Search for the cell housing the specified text and yield its [X, Y] center coordinate. 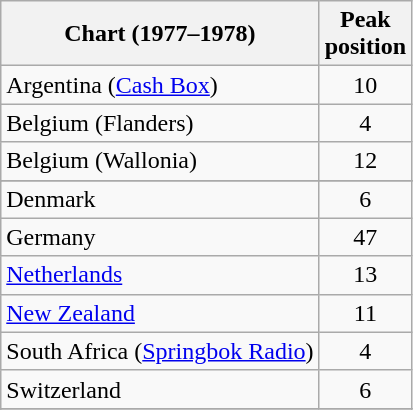
Denmark [160, 199]
11 [365, 313]
Netherlands [160, 275]
Peakposition [365, 34]
13 [365, 275]
Germany [160, 237]
10 [365, 85]
Switzerland [160, 389]
Chart (1977–1978) [160, 34]
Belgium (Flanders) [160, 123]
Argentina (Cash Box) [160, 85]
12 [365, 161]
South Africa (Springbok Radio) [160, 351]
Belgium (Wallonia) [160, 161]
New Zealand [160, 313]
47 [365, 237]
